Return the (X, Y) coordinate for the center point of the cell that contains the specified text.  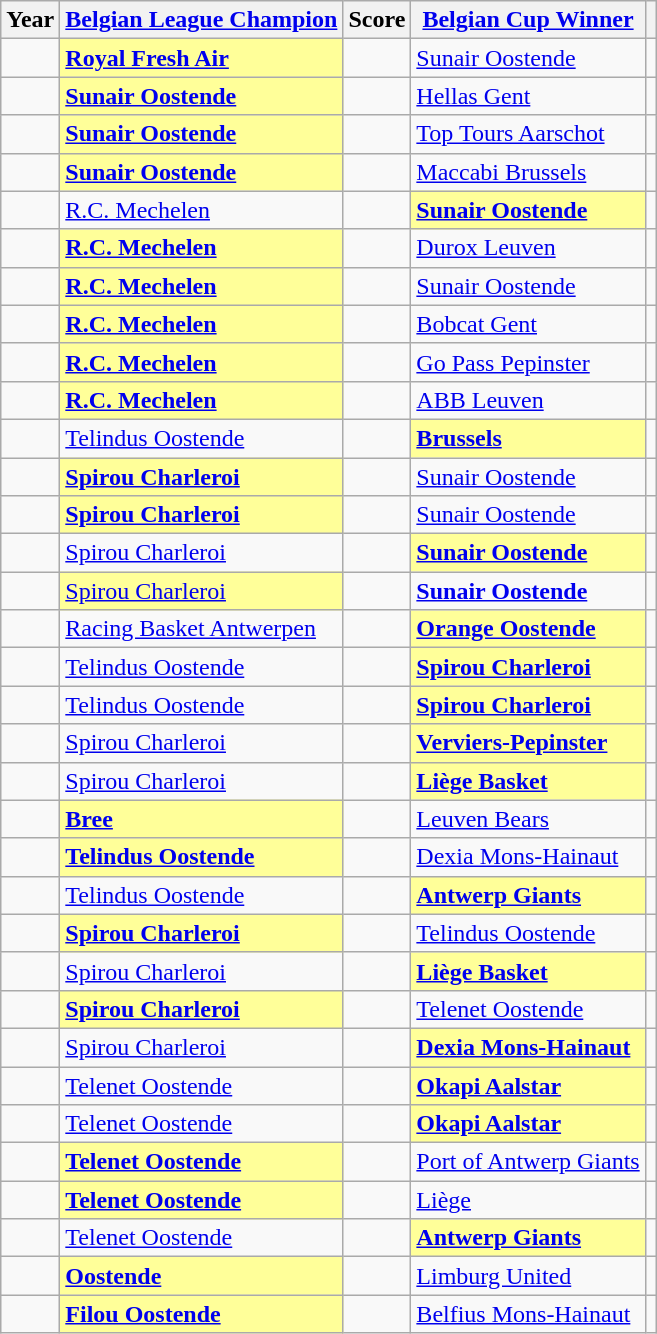
Orange Oostende (528, 629)
Score (377, 20)
Filou Oostende (202, 1314)
Oostende (202, 1276)
Limburg United (528, 1276)
Racing Basket Antwerpen (202, 629)
Top Tours Aarschot (528, 134)
Year (30, 20)
Port of Antwerp Giants (528, 1162)
Brussels (528, 438)
Bobcat Gent (528, 324)
Belgian League Champion (202, 20)
Verviers-Pepinster (528, 743)
Belgian Cup Winner (528, 20)
Hellas Gent (528, 96)
Maccabi Brussels (528, 172)
Durox Leuven (528, 248)
Belfius Mons-Hainaut (528, 1314)
Go Pass Pepinster (528, 362)
Bree (202, 819)
Leuven Bears (528, 819)
Liège (528, 1200)
ABB Leuven (528, 400)
Royal Fresh Air (202, 58)
